Capture the cell that displays the provided text and extract its (X, Y) central coordinate. 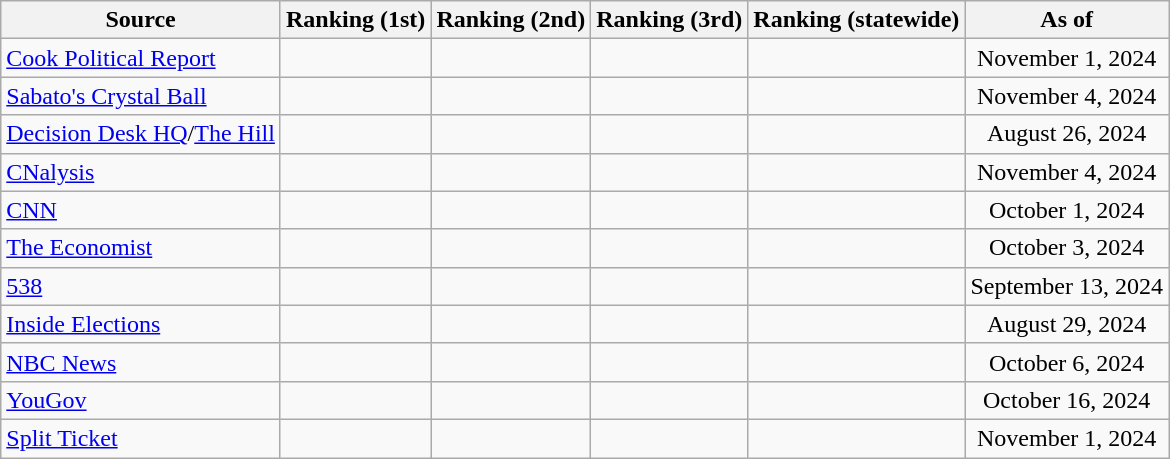
Split Ticket (141, 438)
Ranking (2nd) (511, 20)
Source (141, 20)
October 16, 2024 (1067, 400)
October 3, 2024 (1067, 248)
NBC News (141, 362)
YouGov (141, 400)
August 26, 2024 (1067, 134)
Ranking (1st) (355, 20)
CNalysis (141, 172)
538 (141, 286)
September 13, 2024 (1067, 286)
October 6, 2024 (1067, 362)
Sabato's Crystal Ball (141, 96)
The Economist (141, 248)
Cook Political Report (141, 58)
Inside Elections (141, 324)
As of (1067, 20)
Ranking (3rd) (670, 20)
CNN (141, 210)
Decision Desk HQ/The Hill (141, 134)
October 1, 2024 (1067, 210)
August 29, 2024 (1067, 324)
Ranking (statewide) (856, 20)
